Return [X, Y] of the center of cell containing provided text 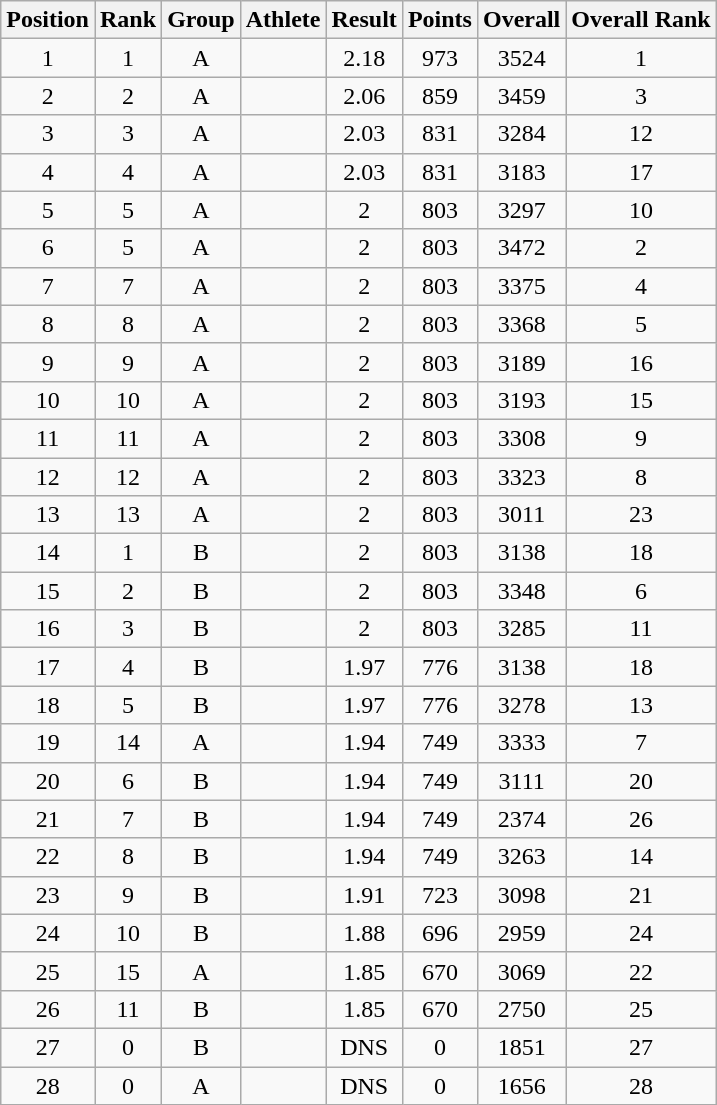
1.91 [364, 895]
723 [440, 895]
2959 [521, 933]
2750 [521, 1009]
3193 [521, 400]
3375 [521, 286]
3297 [521, 210]
3459 [521, 96]
3308 [521, 438]
19 [48, 743]
Points [440, 20]
3069 [521, 971]
3278 [521, 705]
1.88 [364, 933]
3524 [521, 58]
Overall [521, 20]
696 [440, 933]
3011 [521, 515]
3183 [521, 172]
3472 [521, 248]
Athlete [283, 20]
3333 [521, 743]
3284 [521, 134]
Position [48, 20]
Group [202, 20]
2.06 [364, 96]
3323 [521, 477]
973 [440, 58]
859 [440, 96]
3348 [521, 591]
1851 [521, 1047]
Result [364, 20]
3285 [521, 629]
3189 [521, 362]
2374 [521, 819]
2.18 [364, 58]
1656 [521, 1085]
3368 [521, 324]
3263 [521, 857]
Rank [128, 20]
Overall Rank [641, 20]
3111 [521, 781]
3098 [521, 895]
